Locate the cell with the specified text and output its [X, Y] center coordinate. 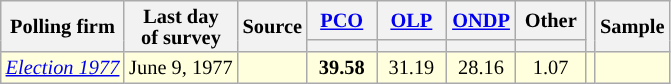
OLP [412, 20]
39.58 [342, 68]
June 9, 1977 [180, 68]
Election 1977 [62, 68]
28.16 [481, 68]
1.07 [551, 68]
Last day of survey [180, 26]
Other [551, 20]
ONDP [481, 20]
31.19 [412, 68]
PCO [342, 20]
Sample [632, 26]
Polling firm [62, 26]
Source [272, 26]
